For the text-containing cell, return its midpoint in (x, y) coordinate format. 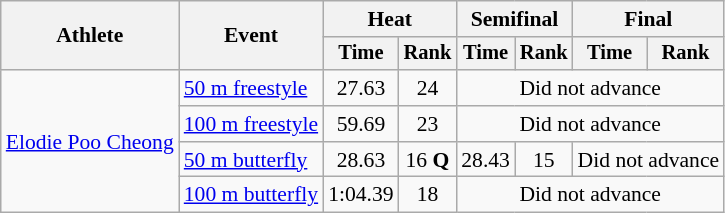
15 (544, 160)
27.63 (360, 88)
Athlete (90, 36)
59.69 (360, 124)
50 m butterfly (251, 160)
Event (251, 36)
18 (428, 195)
28.43 (486, 160)
100 m freestyle (251, 124)
24 (428, 88)
Final (649, 19)
Semifinal (514, 19)
50 m freestyle (251, 88)
28.63 (360, 160)
100 m butterfly (251, 195)
Elodie Poo Cheong (90, 141)
Heat (390, 19)
1:04.39 (360, 195)
23 (428, 124)
16 Q (428, 160)
